Detect which cell encompasses the target text, then output its (x, y) center coordinate. 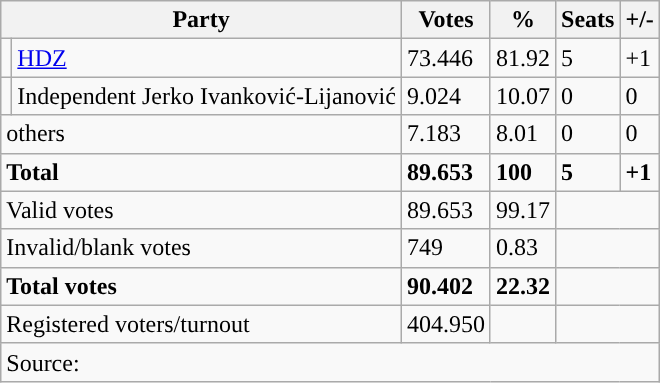
10.07 (522, 96)
Registered voters/turnout (202, 324)
7.183 (446, 134)
0.83 (522, 248)
749 (446, 248)
Total votes (202, 286)
81.92 (522, 58)
73.446 (446, 58)
HDZ (207, 58)
Party (202, 20)
99.17 (522, 210)
Source: (330, 362)
100 (522, 172)
Valid votes (202, 210)
22.32 (522, 286)
9.024 (446, 96)
Seats (588, 20)
Total (202, 172)
Votes (446, 20)
Independent Jerko Ivanković-Lijanović (207, 96)
+/- (640, 20)
8.01 (522, 134)
90.402 (446, 286)
404.950 (446, 324)
Invalid/blank votes (202, 248)
% (522, 20)
others (202, 134)
